For the text-containing cell, return its midpoint in (X, Y) coordinate format. 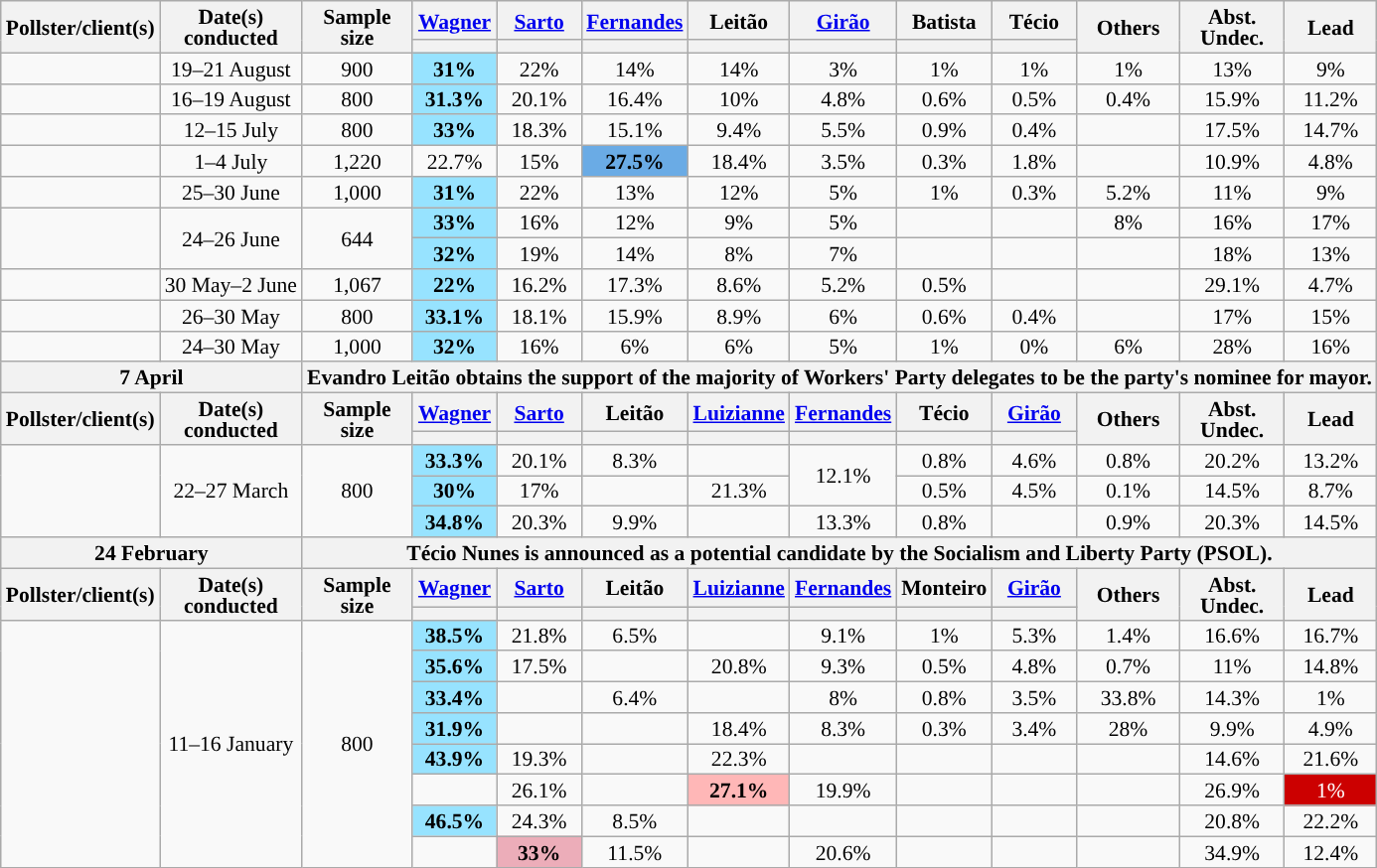
18% (1232, 254)
22–27 March (230, 491)
24 February (151, 552)
3.4% (1033, 729)
14.6% (1232, 759)
21.3% (738, 491)
0.1% (1128, 491)
20.6% (842, 852)
22.2% (1331, 820)
33.3% (455, 461)
13.2% (1331, 461)
46.5% (455, 820)
12.4% (1331, 852)
10% (738, 99)
18.1% (538, 316)
35.6% (455, 667)
900 (358, 68)
12.1% (842, 476)
18.3% (538, 131)
5.5% (842, 131)
14.7% (1331, 131)
20.2% (1232, 461)
12–15 July (230, 131)
29.1% (1232, 284)
16.6% (1232, 636)
26.9% (1232, 791)
0.7% (1128, 667)
11.5% (634, 852)
4.6% (1033, 461)
7 April (151, 377)
4.9% (1331, 729)
644 (358, 238)
4.5% (1033, 491)
6.5% (634, 636)
27.1% (738, 791)
33.4% (455, 697)
24.3% (538, 820)
8.9% (738, 316)
26.1% (538, 791)
31.9% (455, 729)
34.9% (1232, 852)
1,067 (358, 284)
19.9% (842, 791)
3% (842, 68)
17.3% (634, 284)
16.4% (634, 99)
33.1% (455, 316)
14.3% (1232, 697)
Evandro Leitão obtains the support of the majority of Workers' Party delegates to be the party's nominee for mayor. (840, 377)
30% (455, 491)
38.5% (455, 636)
22.3% (738, 759)
11–16 January (230, 743)
8.5% (634, 820)
11.2% (1331, 99)
1–4 July (230, 161)
27.5% (634, 161)
33.8% (1128, 697)
26–30 May (230, 316)
19% (538, 254)
31.3% (455, 99)
30 May–2 June (230, 284)
Batista (944, 20)
1,220 (358, 161)
19.3% (538, 759)
Técio Nunes is announced as a potential candidate by the Socialism and Liberty Party (PSOL). (840, 552)
7% (842, 254)
14.8% (1331, 667)
34.8% (455, 522)
13.3% (842, 522)
10.9% (1232, 161)
21.8% (538, 636)
1.4% (1128, 636)
Monteiro (944, 588)
9.3% (842, 667)
8.6% (738, 284)
21.6% (1331, 759)
5.3% (1033, 636)
19–21 August (230, 68)
24–30 May (230, 346)
16–19 August (230, 99)
6.4% (634, 697)
16.7% (1331, 636)
4.7% (1331, 284)
9.4% (738, 131)
1.8% (1033, 161)
15.1% (634, 131)
8.7% (1331, 491)
43.9% (455, 759)
22.7% (455, 161)
24–26 June (230, 238)
9.1% (842, 636)
16.2% (538, 284)
0% (1033, 346)
25–30 June (230, 193)
